Determine the (X, Y) coordinate at the center of the cell enclosing the given text.  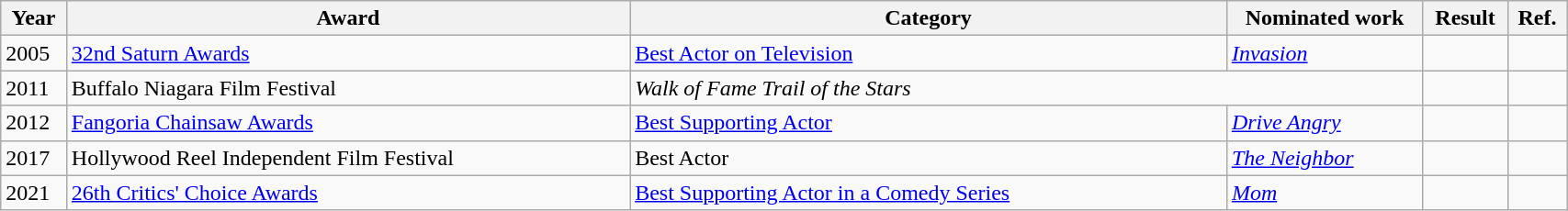
Nominated work (1325, 18)
Best Actor on Television (929, 53)
2021 (34, 193)
Best Supporting Actor (929, 123)
Walk of Fame Trail of the Stars (1027, 88)
Drive Angry (1325, 123)
Mom (1325, 193)
Buffalo Niagara Film Festival (347, 88)
Best Actor (929, 158)
Invasion (1325, 53)
Result (1466, 18)
26th Critics' Choice Awards (347, 193)
32nd Saturn Awards (347, 53)
Fangoria Chainsaw Awards (347, 123)
Category (929, 18)
Ref. (1537, 18)
2011 (34, 88)
Year (34, 18)
2012 (34, 123)
The Neighbor (1325, 158)
Best Supporting Actor in a Comedy Series (929, 193)
2005 (34, 53)
2017 (34, 158)
Award (347, 18)
Hollywood Reel Independent Film Festival (347, 158)
